Provide the [X, Y] coordinate of the cell's center where the given text is located.  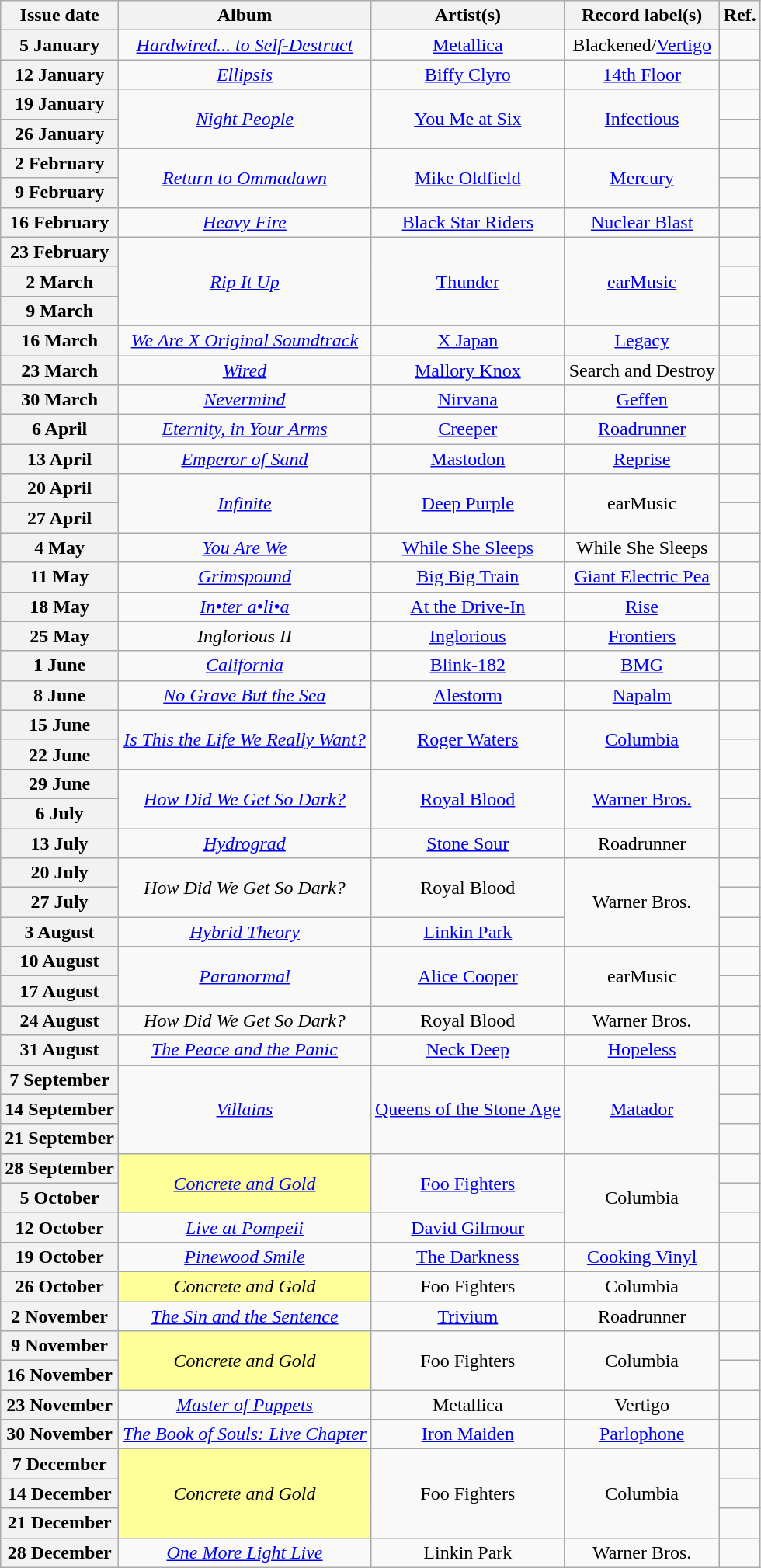
Cooking Vinyl [641, 1257]
13 April [60, 459]
Rip It Up [244, 281]
16 November [60, 1375]
Blackened/Vertigo [641, 45]
Album [244, 16]
Return to Ommadawn [244, 178]
Heavy Fire [244, 222]
Napalm [641, 695]
Live at Pompeii [244, 1227]
Artist(s) [467, 16]
Hydrograd [244, 843]
3 August [60, 932]
15 June [60, 725]
4 May [60, 548]
Infinite [244, 503]
22 June [60, 754]
14 December [60, 1493]
The Peace and the Panic [244, 1050]
X Japan [467, 340]
21 September [60, 1139]
The Darkness [467, 1257]
Paranormal [244, 976]
One More Light Live [244, 1552]
Geffen [641, 400]
Pinewood Smile [244, 1257]
Iron Maiden [467, 1434]
16 February [60, 222]
2 March [60, 281]
30 November [60, 1434]
29 June [60, 784]
Ellipsis [244, 75]
Neck Deep [467, 1050]
31 August [60, 1050]
In•ter a•li•a [244, 607]
Nirvana [467, 400]
27 July [60, 902]
We Are X Original Soundtrack [244, 340]
Grimspound [244, 577]
6 July [60, 813]
At the Drive-In [467, 607]
Inglorious [467, 636]
Deep Purple [467, 503]
14 September [60, 1109]
BMG [641, 666]
Nevermind [244, 400]
Trivium [467, 1316]
Alestorm [467, 695]
25 May [60, 636]
Issue date [60, 16]
1 June [60, 666]
Matador [641, 1109]
Eternity, in Your Arms [244, 429]
Parlophone [641, 1434]
26 January [60, 134]
Frontiers [641, 636]
California [244, 666]
Mastodon [467, 459]
The Book of Souls: Live Chapter [244, 1434]
Roger Waters [467, 739]
Villains [244, 1109]
2 November [60, 1316]
Vertigo [641, 1405]
Search and Destroy [641, 370]
9 March [60, 311]
27 April [60, 518]
Hopeless [641, 1050]
Stone Sour [467, 843]
5 October [60, 1198]
Nuclear Blast [641, 222]
Big Big Train [467, 577]
11 May [60, 577]
Hardwired... to Self-Destruct [244, 45]
Mallory Knox [467, 370]
Master of Puppets [244, 1405]
No Grave But the Sea [244, 695]
26 October [60, 1286]
Blink-182 [467, 666]
20 April [60, 488]
Black Star Riders [467, 222]
12 January [60, 75]
12 October [60, 1227]
Inglorious II [244, 636]
17 August [60, 991]
Record label(s) [641, 16]
19 January [60, 104]
28 December [60, 1552]
Giant Electric Pea [641, 577]
Rise [641, 607]
6 April [60, 429]
30 March [60, 400]
10 August [60, 961]
7 September [60, 1080]
13 July [60, 843]
Is This the Life We Really Want? [244, 739]
You Me at Six [467, 119]
2 February [60, 163]
18 May [60, 607]
Infectious [641, 119]
The Sin and the Sentence [244, 1316]
Legacy [641, 340]
23 February [60, 252]
Creeper [467, 429]
Queens of the Stone Age [467, 1109]
16 March [60, 340]
Thunder [467, 281]
Wired [244, 370]
David Gilmour [467, 1227]
14th Floor [641, 75]
Biffy Clyro [467, 75]
9 November [60, 1346]
19 October [60, 1257]
You Are We [244, 548]
9 February [60, 193]
23 March [60, 370]
Alice Cooper [467, 976]
Mercury [641, 178]
5 January [60, 45]
24 August [60, 1020]
8 June [60, 695]
Emperor of Sand [244, 459]
Hybrid Theory [244, 932]
23 November [60, 1405]
28 September [60, 1168]
21 December [60, 1523]
Night People [244, 119]
20 July [60, 873]
Ref. [739, 16]
Mike Oldfield [467, 178]
7 December [60, 1464]
Reprise [641, 459]
